Output the (x, y) coordinate of the center of the cell containing the given text.  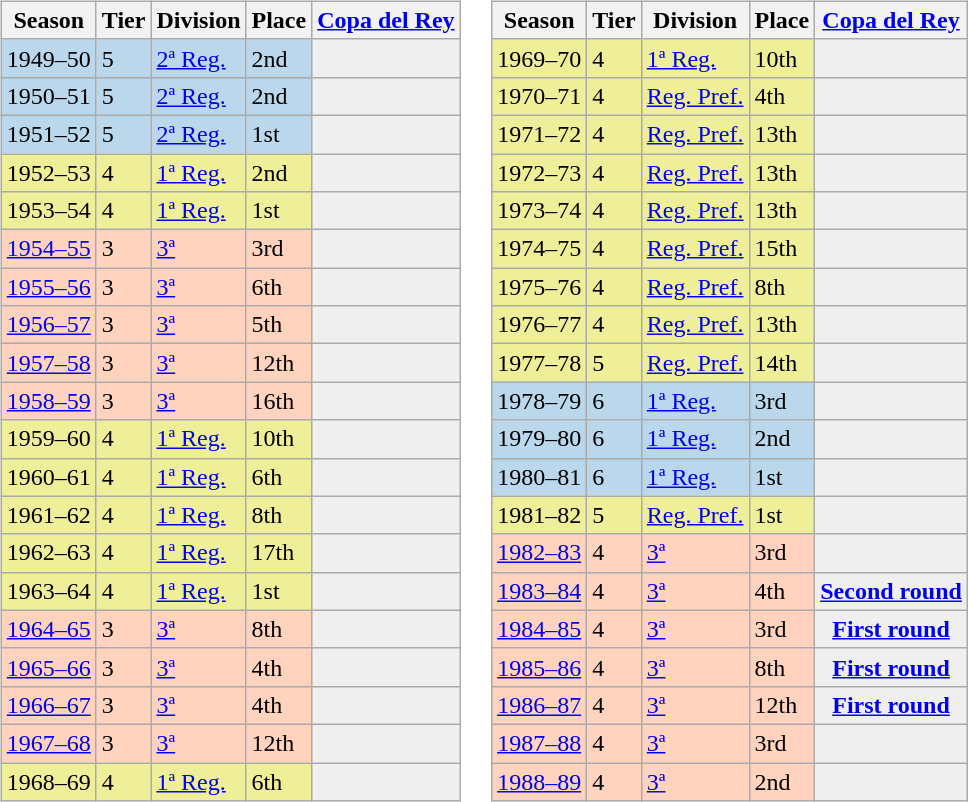
1966–67 (48, 705)
1987–88 (540, 743)
1954–55 (48, 249)
1959–60 (48, 439)
17th (279, 553)
1965–66 (48, 667)
15th (782, 249)
1955–56 (48, 287)
1988–89 (540, 781)
1953–54 (48, 211)
1983–84 (540, 591)
1986–87 (540, 705)
1980–81 (540, 477)
1974–75 (540, 249)
1964–65 (48, 629)
1970–71 (540, 96)
1967–68 (48, 743)
1985–86 (540, 667)
1956–57 (48, 325)
1950–51 (48, 96)
1976–77 (540, 325)
5th (279, 325)
1958–59 (48, 401)
1978–79 (540, 401)
1949–50 (48, 58)
1977–78 (540, 363)
1960–61 (48, 477)
1973–74 (540, 211)
14th (782, 363)
1963–64 (48, 591)
1981–82 (540, 515)
1961–62 (48, 515)
1984–85 (540, 629)
1979–80 (540, 439)
1975–76 (540, 287)
1962–63 (48, 553)
1969–70 (540, 58)
Second round (892, 591)
1968–69 (48, 781)
16th (279, 401)
1951–52 (48, 134)
1972–73 (540, 173)
1971–72 (540, 134)
1957–58 (48, 363)
1982–83 (540, 553)
1952–53 (48, 173)
